Output the (x, y) coordinate of the center of the cell containing the given text.  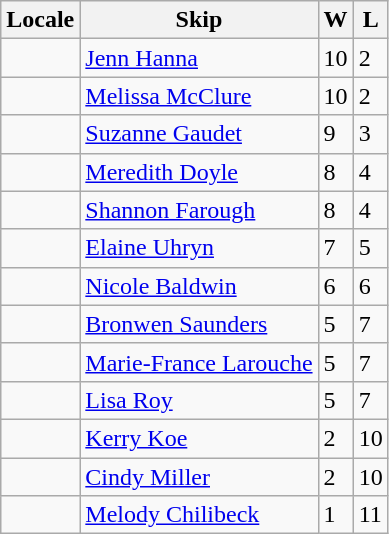
11 (370, 515)
L (370, 20)
1 (336, 515)
Melody Chilibeck (199, 515)
Locale (40, 20)
Skip (199, 20)
Melissa McClure (199, 96)
Lisa Roy (199, 400)
Elaine Uhryn (199, 248)
Bronwen Saunders (199, 324)
Marie-France Larouche (199, 362)
Meredith Doyle (199, 172)
W (336, 20)
Shannon Farough (199, 210)
3 (370, 134)
9 (336, 134)
Suzanne Gaudet (199, 134)
Kerry Koe (199, 438)
Nicole Baldwin (199, 286)
Cindy Miller (199, 477)
Jenn Hanna (199, 58)
